Scan for the cell matching the given text and deliver its [X, Y] coordinate at center. 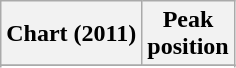
Chart (2011) [72, 34]
Peakposition [188, 34]
